Provide the (X, Y) coordinate of the cell's center where the given text is located.  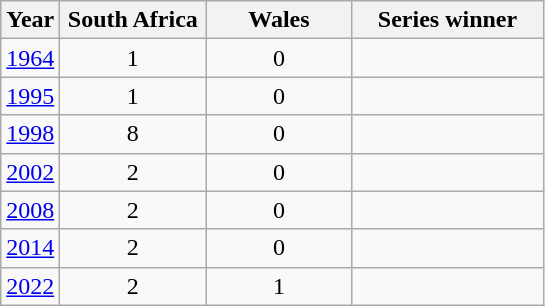
Year (30, 20)
8 (133, 134)
1995 (30, 96)
2022 (30, 286)
Wales (279, 20)
1964 (30, 58)
Series winner (448, 20)
South Africa (133, 20)
2014 (30, 248)
2002 (30, 172)
1998 (30, 134)
2008 (30, 210)
